From the cell containing the given text, extract its center point as [X, Y] coordinate. 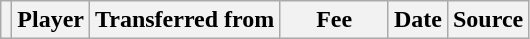
Player [51, 20]
Source [488, 20]
Fee [334, 20]
Transferred from [185, 20]
Date [418, 20]
